Find where the given text appears and provide that cell's center as (x, y) coordinate. 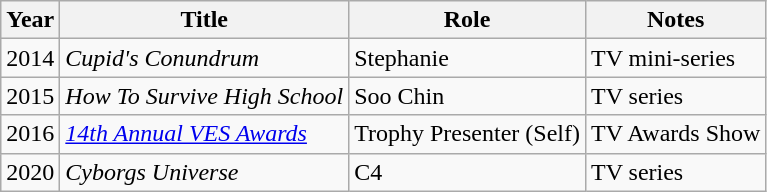
TV mini-series (675, 58)
Cupid's Conundrum (204, 58)
C4 (468, 172)
Notes (675, 20)
Cyborgs Universe (204, 172)
Trophy Presenter (Self) (468, 134)
Title (204, 20)
2020 (30, 172)
TV Awards Show (675, 134)
How To Survive High School (204, 96)
2015 (30, 96)
Soo Chin (468, 96)
Role (468, 20)
Year (30, 20)
14th Annual VES Awards (204, 134)
2014 (30, 58)
2016 (30, 134)
Stephanie (468, 58)
